Detect which cell encompasses the target text, then output its (X, Y) center coordinate. 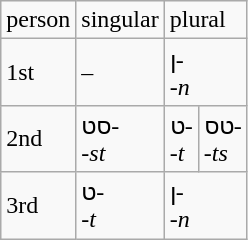
singular (120, 20)
– (120, 72)
plural (206, 20)
person (38, 20)
טס--ts (222, 138)
1st (38, 72)
סט--st (120, 138)
2nd (38, 138)
3rd (38, 206)
